Output the [x, y] coordinate of the center of the cell containing the given text.  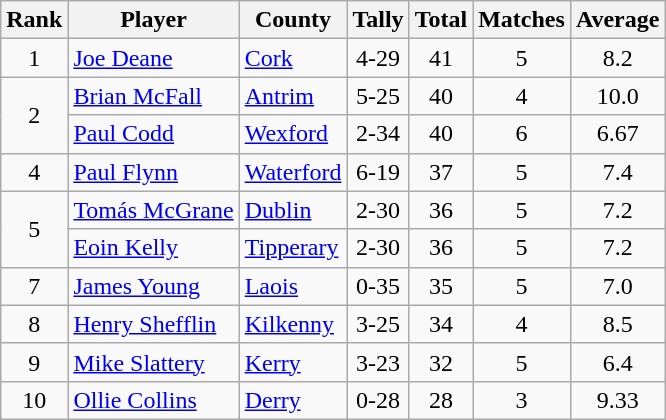
9 [34, 362]
Waterford [293, 172]
28 [441, 400]
Mike Slattery [154, 362]
8 [34, 324]
6 [522, 134]
2-34 [378, 134]
37 [441, 172]
7.0 [618, 286]
6-19 [378, 172]
Brian McFall [154, 96]
Tipperary [293, 248]
Tally [378, 20]
6.67 [618, 134]
0-28 [378, 400]
Rank [34, 20]
Antrim [293, 96]
3-23 [378, 362]
4-29 [378, 58]
8.5 [618, 324]
35 [441, 286]
Laois [293, 286]
Tomás McGrane [154, 210]
5-25 [378, 96]
Total [441, 20]
Cork [293, 58]
Matches [522, 20]
7.4 [618, 172]
10.0 [618, 96]
1 [34, 58]
9.33 [618, 400]
Joe Deane [154, 58]
32 [441, 362]
Wexford [293, 134]
Ollie Collins [154, 400]
Kerry [293, 362]
Kilkenny [293, 324]
Derry [293, 400]
Player [154, 20]
7 [34, 286]
3 [522, 400]
County [293, 20]
Dublin [293, 210]
41 [441, 58]
8.2 [618, 58]
0-35 [378, 286]
Paul Codd [154, 134]
3-25 [378, 324]
Paul Flynn [154, 172]
2 [34, 115]
Average [618, 20]
34 [441, 324]
10 [34, 400]
Eoin Kelly [154, 248]
Henry Shefflin [154, 324]
6.4 [618, 362]
James Young [154, 286]
